Return the (x, y) coordinate for the center point of the cell that contains the specified text.  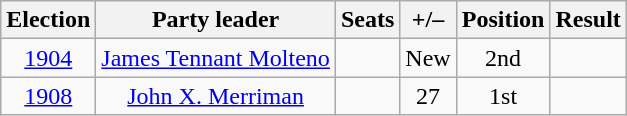
New (428, 58)
James Tennant Molteno (216, 58)
Election (48, 20)
1908 (48, 96)
Position (503, 20)
Party leader (216, 20)
+/– (428, 20)
27 (428, 96)
1st (503, 96)
Seats (367, 20)
1904 (48, 58)
2nd (503, 58)
John X. Merriman (216, 96)
Result (588, 20)
